Determine the [X, Y] coordinate at the center of the cell enclosing the given text.  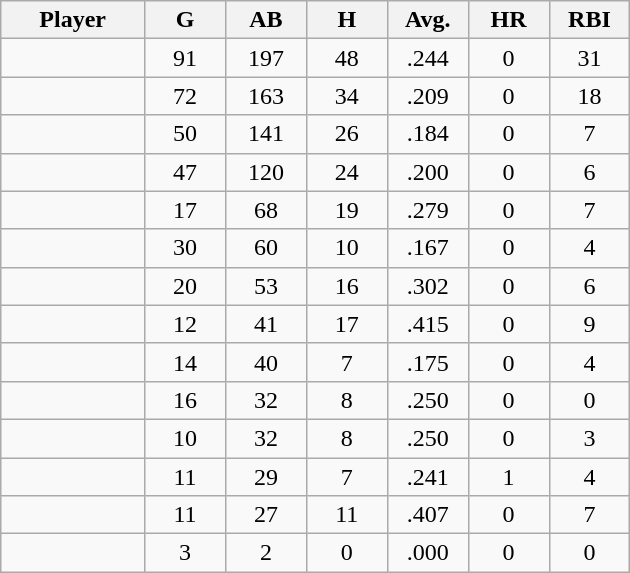
72 [186, 96]
.167 [428, 248]
19 [346, 210]
.200 [428, 172]
50 [186, 134]
30 [186, 248]
.241 [428, 477]
9 [590, 324]
1 [508, 477]
40 [266, 362]
12 [186, 324]
18 [590, 96]
.415 [428, 324]
31 [590, 58]
48 [346, 58]
91 [186, 58]
Avg. [428, 20]
24 [346, 172]
2 [266, 553]
AB [266, 20]
60 [266, 248]
.302 [428, 286]
14 [186, 362]
68 [266, 210]
.209 [428, 96]
41 [266, 324]
47 [186, 172]
.000 [428, 553]
29 [266, 477]
53 [266, 286]
141 [266, 134]
G [186, 20]
26 [346, 134]
163 [266, 96]
Player [73, 20]
HR [508, 20]
.184 [428, 134]
.175 [428, 362]
.407 [428, 515]
20 [186, 286]
120 [266, 172]
.279 [428, 210]
34 [346, 96]
27 [266, 515]
197 [266, 58]
RBI [590, 20]
.244 [428, 58]
H [346, 20]
